Locate the cell with the specified text and output its (X, Y) center coordinate. 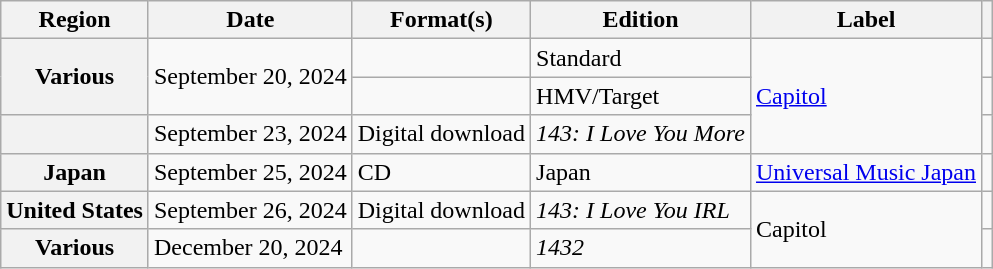
CD (441, 172)
September 20, 2024 (250, 77)
Label (866, 20)
September 23, 2024 (250, 134)
HMV/Target (641, 96)
Date (250, 20)
Region (75, 20)
Universal Music Japan (866, 172)
143: I Love You More (641, 134)
September 26, 2024 (250, 210)
Format(s) (441, 20)
1432 (641, 248)
Standard (641, 58)
Edition (641, 20)
143: I Love You IRL (641, 210)
September 25, 2024 (250, 172)
United States (75, 210)
December 20, 2024 (250, 248)
